Locate the cell with the specified text and output its (X, Y) center coordinate. 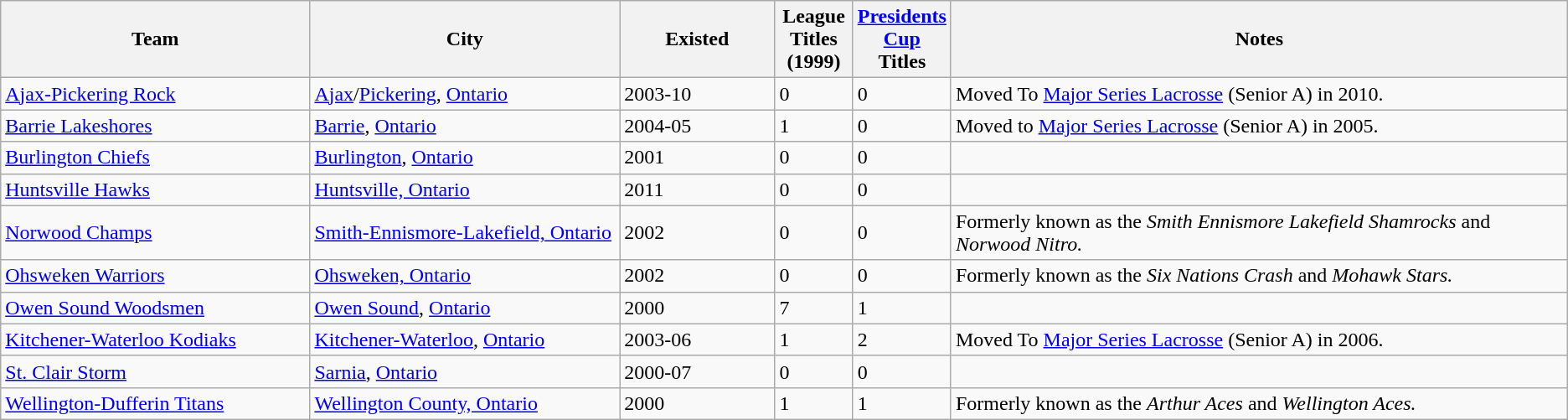
Ohsweken, Ontario (465, 276)
Ajax-Pickering Rock (156, 94)
Presidents Cup Titles (901, 39)
Team (156, 39)
Huntsville, Ontario (465, 189)
Existed (697, 39)
Smith-Ennismore-Lakefield, Ontario (465, 233)
Formerly known as the Six Nations Crash and Mohawk Stars. (1259, 276)
2004-05 (697, 126)
Kitchener-Waterloo Kodiaks (156, 340)
2003-10 (697, 94)
2003-06 (697, 340)
Moved to Major Series Lacrosse (Senior A) in 2005. (1259, 126)
2001 (697, 158)
Ohsweken Warriors (156, 276)
Owen Sound, Ontario (465, 308)
Ajax/Pickering, Ontario (465, 94)
Burlington, Ontario (465, 158)
League Titles (1999) (814, 39)
Sarnia, Ontario (465, 371)
City (465, 39)
Owen Sound Woodsmen (156, 308)
2 (901, 340)
Huntsville Hawks (156, 189)
Burlington Chiefs (156, 158)
2011 (697, 189)
Formerly known as the Arthur Aces and Wellington Aces. (1259, 403)
Barrie, Ontario (465, 126)
Notes (1259, 39)
7 (814, 308)
Norwood Champs (156, 233)
Moved To Major Series Lacrosse (Senior A) in 2010. (1259, 94)
St. Clair Storm (156, 371)
Kitchener-Waterloo, Ontario (465, 340)
2000-07 (697, 371)
Barrie Lakeshores (156, 126)
Wellington-Dufferin Titans (156, 403)
Moved To Major Series Lacrosse (Senior A) in 2006. (1259, 340)
Formerly known as the Smith Ennismore Lakefield Shamrocks and Norwood Nitro. (1259, 233)
Wellington County, Ontario (465, 403)
